Find where the given text appears and provide that cell's center as (x, y) coordinate. 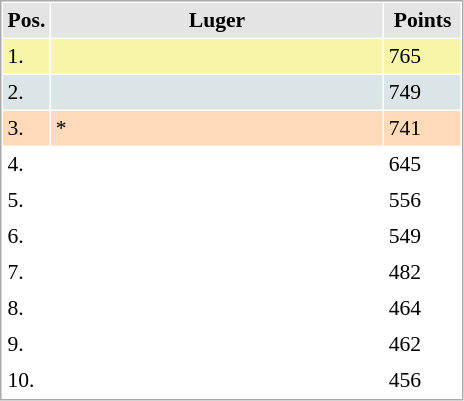
741 (422, 128)
8. (26, 308)
10. (26, 380)
Points (422, 20)
6. (26, 236)
Luger (217, 20)
* (217, 128)
Pos. (26, 20)
5. (26, 200)
765 (422, 56)
3. (26, 128)
482 (422, 272)
2. (26, 92)
7. (26, 272)
456 (422, 380)
4. (26, 164)
556 (422, 200)
1. (26, 56)
749 (422, 92)
462 (422, 344)
549 (422, 236)
9. (26, 344)
645 (422, 164)
464 (422, 308)
